From the cell containing the given text, extract its center point as (X, Y) coordinate. 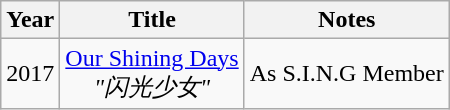
Title (152, 20)
Notes (346, 20)
2017 (30, 74)
As S.I.N.G Member (346, 74)
Year (30, 20)
Our Shining Days"闪光少女" (152, 74)
